Determine the [x, y] coordinate at the center of the cell enclosing the given text.  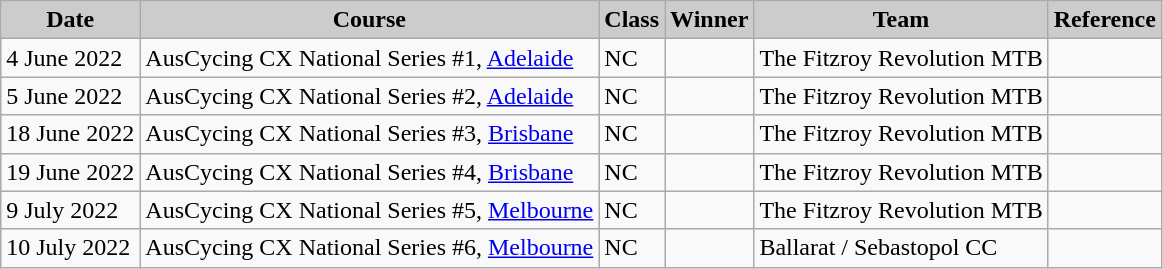
Team [901, 20]
AusCycing CX National Series #2, Adelaide [370, 96]
5 June 2022 [70, 96]
Date [70, 20]
AusCycing CX National Series #1, Adelaide [370, 58]
19 June 2022 [70, 172]
9 July 2022 [70, 210]
Ballarat / Sebastopol CC [901, 248]
Class [632, 20]
Course [370, 20]
4 June 2022 [70, 58]
18 June 2022 [70, 134]
AusCycing CX National Series #6, Melbourne [370, 248]
Reference [1104, 20]
Winner [710, 20]
AusCycing CX National Series #5, Melbourne [370, 210]
AusCycing CX National Series #3, Brisbane [370, 134]
AusCycing CX National Series #4, Brisbane [370, 172]
10 July 2022 [70, 248]
